Return [x, y] of the center of cell containing provided text 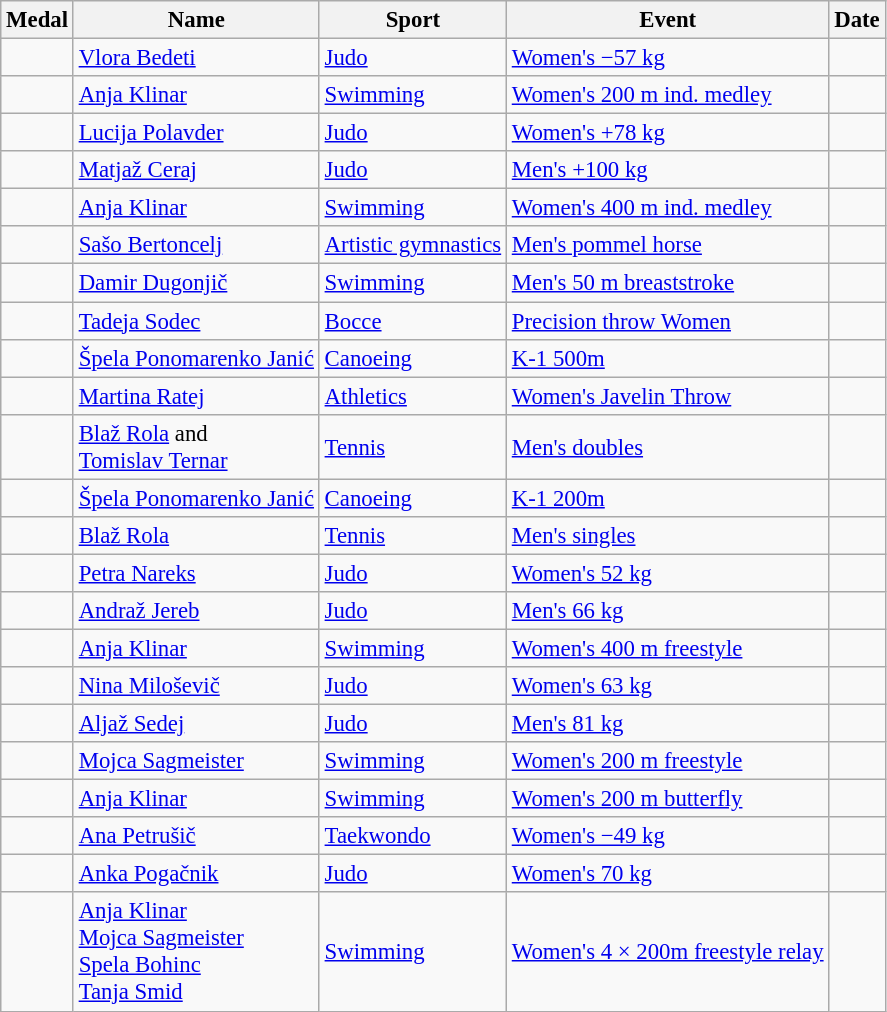
Taekwondo [412, 836]
Women's 200 m freestyle [667, 761]
Men's 50 m breaststroke [667, 283]
Mojca Sagmeister [196, 761]
Anka Pogačnik [196, 874]
Women's 400 m ind. medley [667, 208]
Blaž Rola [196, 536]
Athletics [412, 396]
Women's 52 kg [667, 573]
Petra Nareks [196, 573]
Men's 66 kg [667, 611]
Women's 70 kg [667, 874]
Men's doubles [667, 446]
Martina Ratej [196, 396]
Men's 81 kg [667, 724]
Vlora Bedeti [196, 58]
Lucija Polavder [196, 133]
Damir Dugonjič [196, 283]
Women's 63 kg [667, 686]
Women's 400 m freestyle [667, 648]
Artistic gymnastics [412, 245]
Matjaž Ceraj [196, 170]
Nina Miloševič [196, 686]
Blaž Rola and Tomislav Ternar [196, 446]
Tadeja Sodec [196, 321]
Aljaž Sedej [196, 724]
Ana Petrušič [196, 836]
K-1 500m [667, 358]
Date [857, 20]
Women's +78 kg [667, 133]
Sašo Bertoncelj [196, 245]
Women's −57 kg [667, 58]
Men's singles [667, 536]
Women's −49 kg [667, 836]
Women's 200 m butterfly [667, 799]
Andraž Jereb [196, 611]
K-1 200m [667, 498]
Precision throw Women [667, 321]
Men's +100 kg [667, 170]
Medal [38, 20]
Event [667, 20]
Anja KlinarMojca SagmeisterSpela BohincTanja Smid [196, 952]
Sport [412, 20]
Bocce [412, 321]
Women's 4 × 200m freestyle relay [667, 952]
Name [196, 20]
Women's 200 m ind. medley [667, 95]
Women's Javelin Throw [667, 396]
Men's pommel horse [667, 245]
